Search for the cell housing the specified text and yield its [x, y] center coordinate. 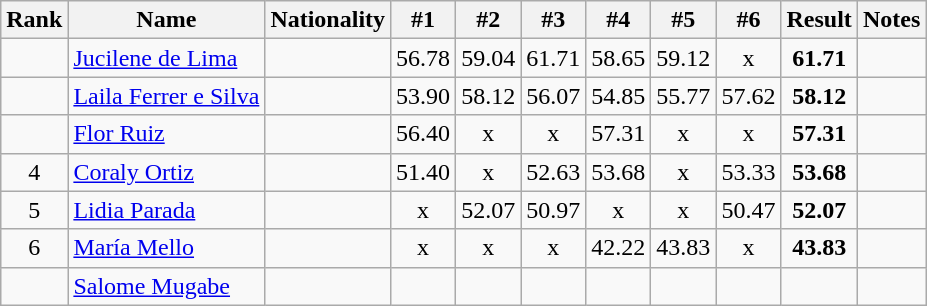
#4 [618, 20]
Coraly Ortiz [166, 172]
55.77 [684, 96]
57.62 [748, 96]
51.40 [424, 172]
56.78 [424, 58]
53.90 [424, 96]
Lidia Parada [166, 210]
Result [819, 20]
50.47 [748, 210]
52.63 [554, 172]
Nationality [328, 20]
Name [166, 20]
6 [34, 248]
42.22 [618, 248]
56.07 [554, 96]
Laila Ferrer e Silva [166, 96]
59.12 [684, 58]
#3 [554, 20]
50.97 [554, 210]
59.04 [488, 58]
#2 [488, 20]
53.33 [748, 172]
Salome Mugabe [166, 286]
#1 [424, 20]
#6 [748, 20]
Jucilene de Lima [166, 58]
58.65 [618, 58]
56.40 [424, 134]
Flor Ruiz [166, 134]
5 [34, 210]
4 [34, 172]
54.85 [618, 96]
Notes [891, 20]
#5 [684, 20]
Rank [34, 20]
María Mello [166, 248]
